Provide the [X, Y] coordinate of the cell's center where the given text is located.  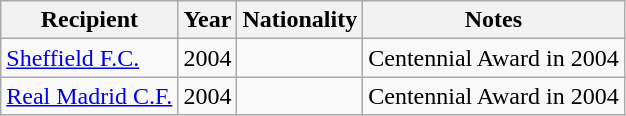
Notes [494, 20]
Sheffield F.C. [90, 58]
Recipient [90, 20]
Real Madrid C.F. [90, 96]
Nationality [300, 20]
Year [208, 20]
